Search for the cell housing the specified text and yield its (x, y) center coordinate. 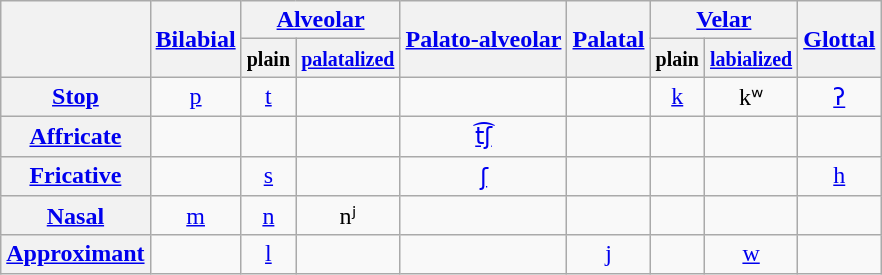
m (196, 216)
t͡ʃ (484, 136)
Velar (724, 20)
Approximant (76, 254)
n (268, 216)
Bilabial (196, 39)
Alveolar (320, 20)
Nasal (76, 216)
kʷ (750, 97)
Palato-alveolar (484, 39)
p (196, 97)
t (268, 97)
l (268, 254)
Glottal (840, 39)
ʔ (840, 97)
palatalized (348, 58)
h (840, 176)
j (608, 254)
labialized (750, 58)
nʲ (348, 216)
w (750, 254)
k (677, 97)
Stop (76, 97)
s (268, 176)
ʃ (484, 176)
Fricative (76, 176)
Affricate (76, 136)
Palatal (608, 39)
